Determine the [X, Y] coordinate at the center of the cell enclosing the given text.  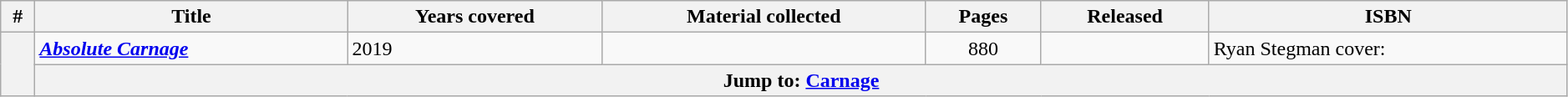
Years covered [474, 17]
Material collected [764, 17]
Jump to: Carnage [801, 80]
ISBN [1388, 17]
880 [983, 48]
Ryan Stegman cover: [1388, 48]
2019 [474, 48]
Title [191, 17]
Released [1124, 17]
# [18, 17]
Absolute Carnage [191, 48]
Pages [983, 17]
